Locate the cell with the specified text and output its [X, Y] center coordinate. 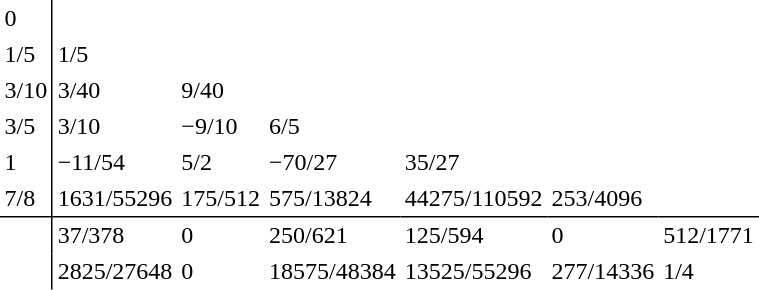
5/2 [221, 162]
2825/27648 [115, 272]
35/27 [474, 162]
250/621 [333, 236]
125/594 [474, 236]
1/4 [709, 272]
1631/55296 [115, 199]
−9/10 [221, 126]
−70/27 [333, 162]
6/5 [333, 126]
37/378 [115, 236]
3/40 [115, 90]
18575/48384 [333, 272]
−11/54 [115, 162]
253/4096 [603, 199]
44275/110592 [474, 199]
575/13824 [333, 199]
13525/55296 [474, 272]
175/512 [221, 199]
9/40 [221, 90]
512/1771 [709, 236]
277/14336 [603, 272]
3/5 [26, 126]
7/8 [26, 199]
1 [26, 162]
